Capture the cell that displays the provided text and extract its (x, y) central coordinate. 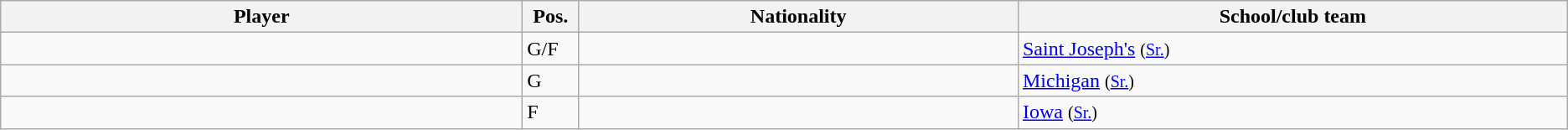
G (551, 81)
G/F (551, 49)
Player (261, 17)
Iowa (Sr.) (1292, 112)
Michigan (Sr.) (1292, 81)
Nationality (799, 17)
School/club team (1292, 17)
Pos. (551, 17)
F (551, 112)
Saint Joseph's (Sr.) (1292, 49)
